Search for the cell housing the specified text and yield its (X, Y) center coordinate. 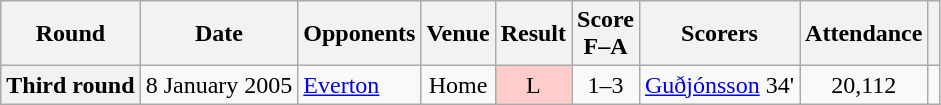
Venue (458, 34)
ScoreF–A (606, 34)
8 January 2005 (219, 85)
Result (533, 34)
Attendance (864, 34)
1–3 (606, 85)
Home (458, 85)
Scorers (719, 34)
Everton (360, 85)
Third round (70, 85)
Date (219, 34)
Opponents (360, 34)
Round (70, 34)
Guðjónsson 34' (719, 85)
L (533, 85)
20,112 (864, 85)
